Return the [X, Y] coordinate for the center point of the cell that contains the specified text.  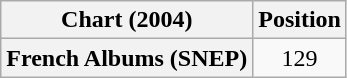
French Albums (SNEP) [127, 58]
Position [300, 20]
129 [300, 58]
Chart (2004) [127, 20]
